For the text-containing cell, return its midpoint in [X, Y] coordinate format. 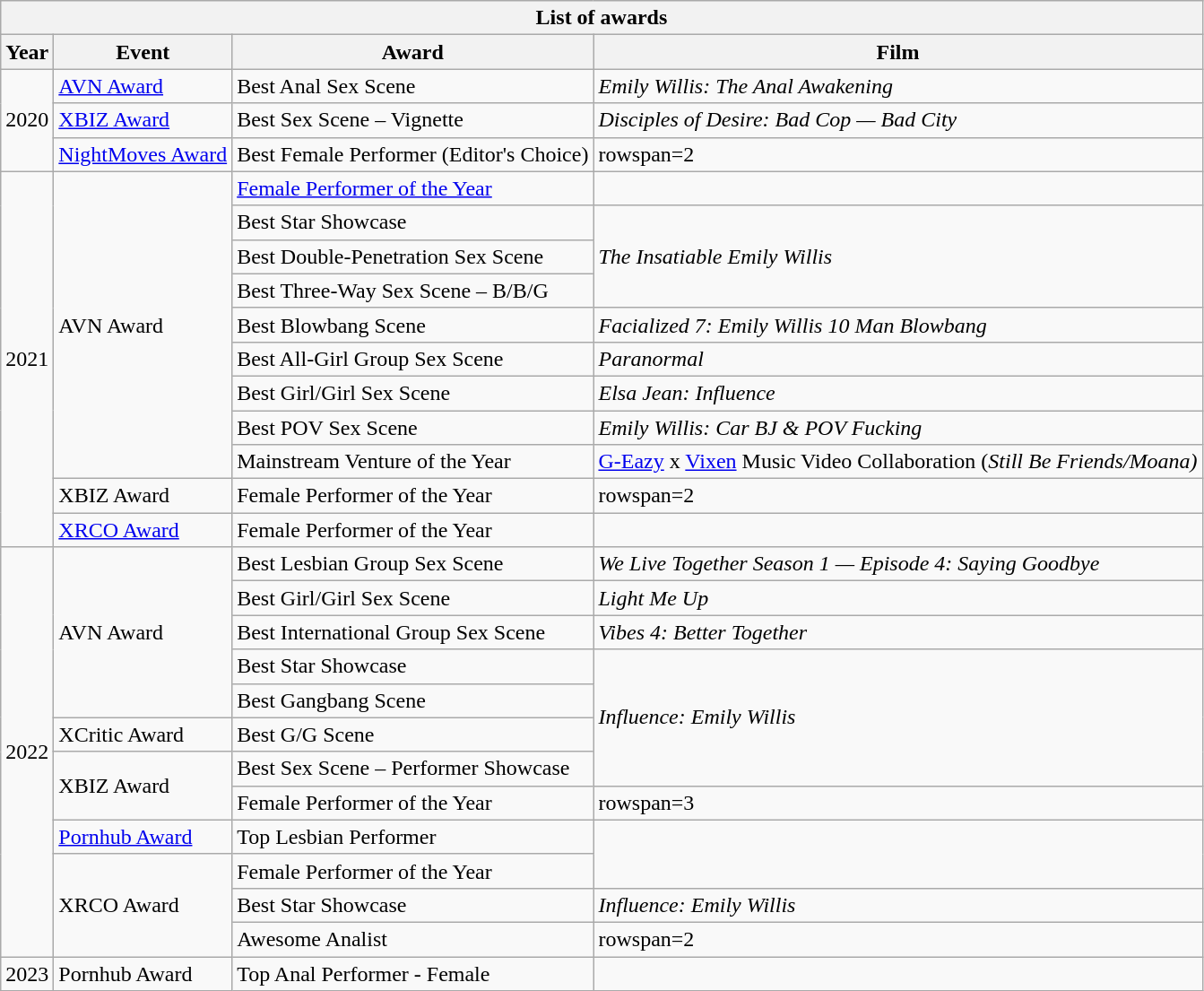
Disciples of Desire: Bad Cop — Bad City [898, 120]
2020 [27, 120]
Mainstream Venture of the Year [412, 462]
We Live Together Season 1 — Episode 4: Saying Goodbye [898, 564]
Event [143, 52]
Elsa Jean: Influence [898, 393]
Facialized 7: Emily Willis 10 Man Blowbang [898, 325]
Top Anal Performer - Female [412, 973]
Best Anal Sex Scene [412, 86]
Vibes 4: Better Together [898, 632]
Film [898, 52]
Light Me Up [898, 598]
Paranormal [898, 359]
Year [27, 52]
Best Double-Penetration Sex Scene [412, 256]
Best G/G Scene [412, 735]
XCritic Award [143, 735]
Best Sex Scene – Performer Showcase [412, 769]
2021 [27, 359]
2023 [27, 973]
The Insatiable Emily Willis [898, 256]
rowspan=3 [898, 803]
Emily Willis: The Anal Awakening [898, 86]
Best Three-Way Sex Scene – B/B/G [412, 291]
2022 [27, 752]
Best Sex Scene – Vignette [412, 120]
Awesome Analist [412, 939]
Top Lesbian Performer [412, 837]
Best Gangbang Scene [412, 700]
Emily Willis: Car BJ & POV Fucking [898, 428]
Best Lesbian Group Sex Scene [412, 564]
Best All-Girl Group Sex Scene [412, 359]
Best POV Sex Scene [412, 428]
G-Eazy x Vixen Music Video Collaboration (Still Be Friends/Moana) [898, 462]
Best International Group Sex Scene [412, 632]
Best Blowbang Scene [412, 325]
Award [412, 52]
NightMoves Award [143, 154]
Best Female Performer (Editor's Choice) [412, 154]
List of awards [602, 18]
